Return [X, Y] of the center of cell containing provided text 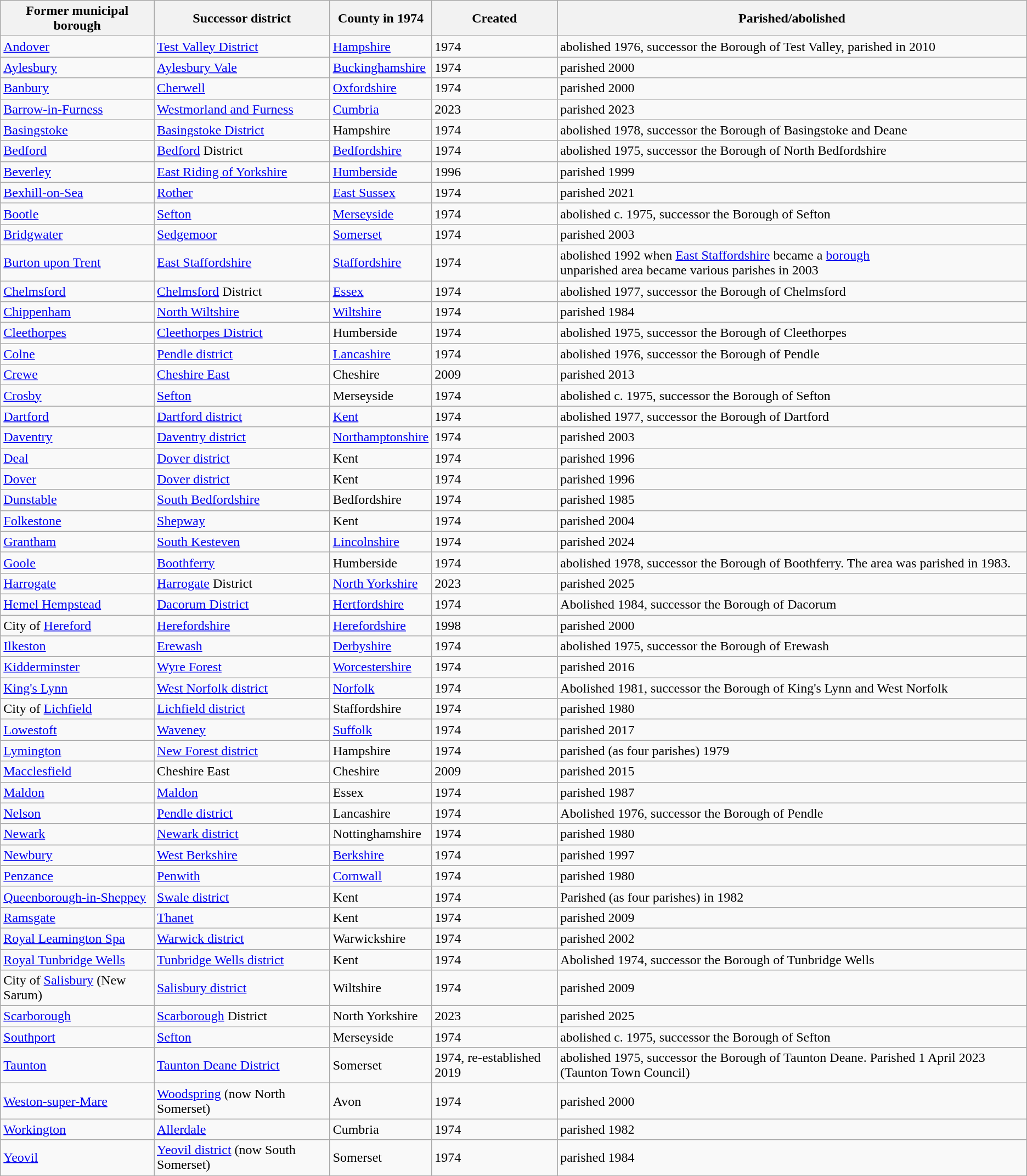
parished 2002 [792, 938]
parished 2016 [792, 667]
abolished 1977, successor the Borough of Dartford [792, 417]
Created [495, 19]
Cherwell [241, 88]
parished (as four parishes) 1979 [792, 751]
Newbury [77, 855]
City of Hereford [77, 625]
Lincolnshire [381, 542]
Allerdale [241, 1129]
Bedford District [241, 151]
Newark district [241, 834]
Shepway [241, 521]
Southport [77, 1037]
Abolished 1974, successor the Borough of Tunbridge Wells [792, 960]
Test Valley District [241, 47]
Kidderminster [77, 667]
Parished (as four parishes) in 1982 [792, 897]
parished 2013 [792, 375]
Oxfordshire [381, 88]
Penwith [241, 876]
Queenborough-in-Sheppey [77, 897]
1996 [495, 172]
Macclesfield [77, 772]
Aylesbury [77, 67]
Cleethorpes District [241, 333]
abolished 1976, successor the Borough of Pendle [792, 354]
Suffolk [381, 730]
Grantham [77, 542]
Ramsgate [77, 918]
Crewe [77, 375]
Hertfordshire [381, 604]
Boothferry [241, 562]
parished 1999 [792, 172]
Burton upon Trent [77, 262]
City of Lichfield [77, 709]
Workington [77, 1129]
County in 1974 [381, 19]
Dartford [77, 417]
City of Salisbury (New Sarum) [77, 988]
Successor district [241, 19]
Bridgwater [77, 234]
Taunton [77, 1066]
Deal [77, 458]
Crosby [77, 396]
Basingstoke [77, 130]
Tunbridge Wells district [241, 960]
Former municipal borough [77, 19]
abolished 1978, successor the Borough of Basingstoke and Deane [792, 130]
West Norfolk district [241, 688]
parished 2017 [792, 730]
1998 [495, 625]
parished 1987 [792, 792]
Penzance [77, 876]
parished 1982 [792, 1129]
Northamptonshire [381, 437]
Weston-super-Mare [77, 1101]
Chelmsford District [241, 291]
abolished 1976, successor the Borough of Test Valley, parished in 2010 [792, 47]
Dover [77, 479]
Salisbury district [241, 988]
abolished 1992 when East Staffordshire became a boroughunparished area became various parishes in 2003 [792, 262]
Basingstoke District [241, 130]
Norfolk [381, 688]
parished 2015 [792, 772]
Folkestone [77, 521]
West Berkshire [241, 855]
Warwickshire [381, 938]
Swale district [241, 897]
South Kesteven [241, 542]
Daventry [77, 437]
East Riding of Yorkshire [241, 172]
parished 2021 [792, 193]
Westmorland and Furness [241, 109]
Worcestershire [381, 667]
Bedford [77, 151]
Dunstable [77, 500]
Parished/abolished [792, 19]
Lowestoft [77, 730]
Bexhill-on-Sea [77, 193]
abolished 1975, successor the Borough of Cleethorpes [792, 333]
Scarborough [77, 1016]
Aylesbury Vale [241, 67]
Rother [241, 193]
Newark [77, 834]
parished 1997 [792, 855]
Barrow-in-Furness [77, 109]
Banbury [77, 88]
Royal Tunbridge Wells [77, 960]
Beverley [77, 172]
Scarborough District [241, 1016]
Dacorum District [241, 604]
East Staffordshire [241, 262]
Buckinghamshire [381, 67]
parished 2024 [792, 542]
Taunton Deane District [241, 1066]
abolished 1975, successor the Borough of North Bedfordshire [792, 151]
East Sussex [381, 193]
Abolished 1984, successor the Borough of Dacorum [792, 604]
Nottinghamshire [381, 834]
Berkshire [381, 855]
abolished 1978, successor the Borough of Boothferry. The area was parished in 1983. [792, 562]
South Bedfordshire [241, 500]
Nelson [77, 813]
Dartford district [241, 417]
Abolished 1976, successor the Borough of Pendle [792, 813]
Chippenham [77, 312]
Yeovil [77, 1158]
Avon [381, 1101]
Lichfield district [241, 709]
Royal Leamington Spa [77, 938]
Colne [77, 354]
parished 1985 [792, 500]
North Wiltshire [241, 312]
Abolished 1981, successor the Borough of King's Lynn and West Norfolk [792, 688]
Yeovil district (now South Somerset) [241, 1158]
Cornwall [381, 876]
Ilkeston [77, 646]
Warwick district [241, 938]
Derbyshire [381, 646]
Andover [77, 47]
Erewash [241, 646]
Goole [77, 562]
Harrogate District [241, 583]
Lymington [77, 751]
parished 2023 [792, 109]
Wyre Forest [241, 667]
Sedgemoor [241, 234]
abolished 1975, successor the Borough of Taunton Deane. Parished 1 April 2023 (Taunton Town Council) [792, 1066]
Waveney [241, 730]
abolished 1977, successor the Borough of Chelmsford [792, 291]
Harrogate [77, 583]
Chelmsford [77, 291]
Daventry district [241, 437]
parished 2004 [792, 521]
Bootle [77, 213]
King's Lynn [77, 688]
Cleethorpes [77, 333]
Thanet [241, 918]
1974, re-established 2019 [495, 1066]
abolished 1975, successor the Borough of Erewash [792, 646]
Woodspring (now North Somerset) [241, 1101]
Hemel Hempstead [77, 604]
New Forest district [241, 751]
